Find where the given text appears and provide that cell's center as [x, y] coordinate. 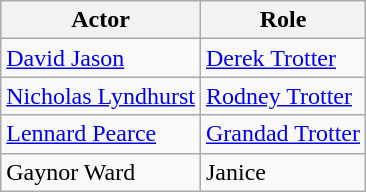
Grandad Trotter [282, 134]
Derek Trotter [282, 58]
Gaynor Ward [101, 172]
Rodney Trotter [282, 96]
Nicholas Lyndhurst [101, 96]
David Jason [101, 58]
Lennard Pearce [101, 134]
Role [282, 20]
Actor [101, 20]
Janice [282, 172]
